Return (X, Y) of the center of cell containing provided text 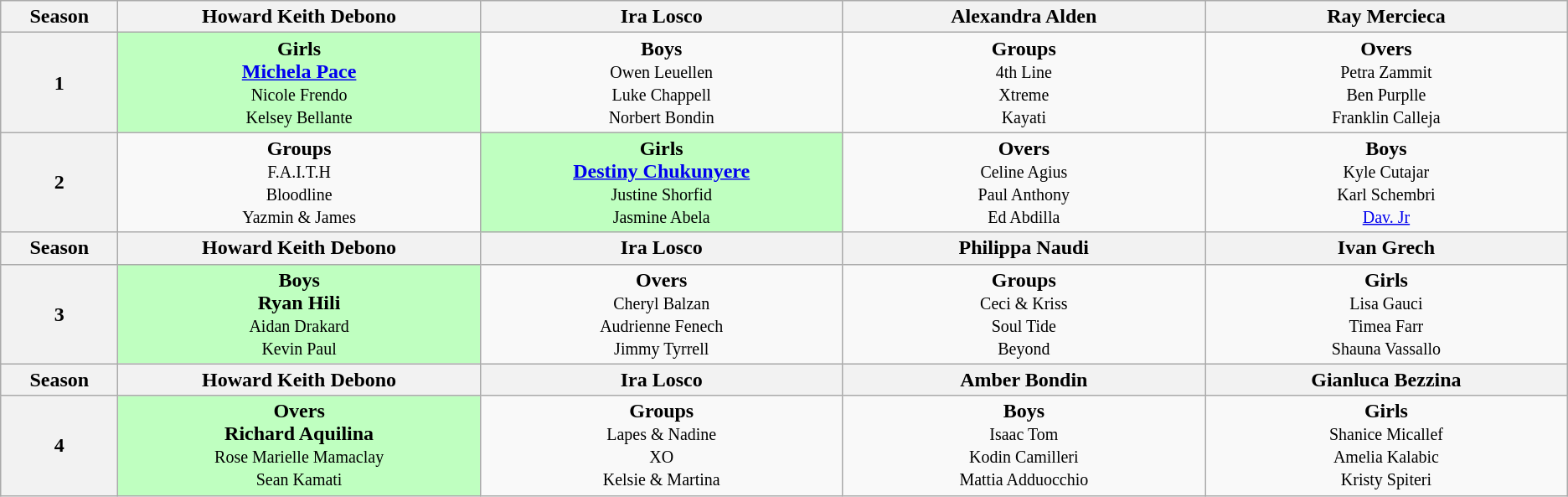
Amber Bondin (1024, 380)
BoysOwen LeuellenLuke ChappellNorbert Bondin (662, 82)
GroupsCeci & KrissSoul TideBeyond (1024, 313)
OversCeline AgiusPaul AnthonyEd Abdilla (1024, 183)
GirlsShanice MicallefAmelia KalabicKristy Spiteri (1387, 446)
BoysRyan HiliAidan DrakardKevin Paul (300, 313)
OversCheryl BalzanAudrienne FenechJimmy Tyrrell (662, 313)
1 (59, 82)
BoysIsaac TomKodin CamilleriMattia Adduocchio (1024, 446)
Ivan Grech (1387, 248)
Alexandra Alden (1024, 17)
OversRichard AquilinaRose Marielle MamaclaySean Kamati (300, 446)
2 (59, 183)
GroupsLapes & NadineXOKelsie & Martina (662, 446)
BoysKyle CutajarKarl SchembriDav. Jr (1387, 183)
Philippa Naudi (1024, 248)
4 (59, 446)
Gianluca Bezzina (1387, 380)
Ray Mercieca (1387, 17)
GirlsMichela PaceNicole FrendoKelsey Bellante (300, 82)
GirlsLisa GauciTimea FarrShauna Vassallo (1387, 313)
3 (59, 313)
Groups4th LineXtremeKayati (1024, 82)
GirlsDestiny ChukunyereJustine ShorfidJasmine Abela (662, 183)
GroupsF.A.I.T.HBloodlineYazmin & James (300, 183)
OversPetra ZammitBen PurplleFranklin Calleja (1387, 82)
